Capture the cell that displays the provided text and extract its (X, Y) central coordinate. 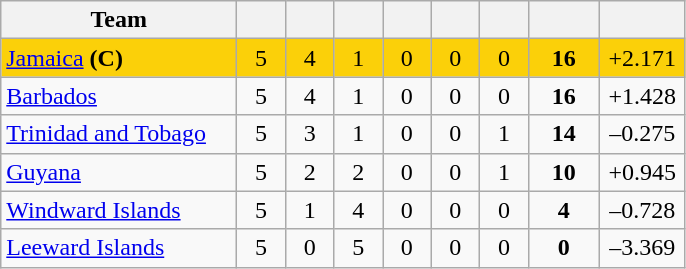
Trinidad and Tobago (119, 134)
14 (564, 134)
Barbados (119, 96)
Windward Islands (119, 210)
Jamaica (C) (119, 58)
–0.275 (642, 134)
Guyana (119, 172)
+1.428 (642, 96)
3 (310, 134)
Leeward Islands (119, 248)
10 (564, 172)
+2.171 (642, 58)
Team (119, 20)
+0.945 (642, 172)
–3.369 (642, 248)
–0.728 (642, 210)
